Provide the [X, Y] coordinate of the cell's center where the given text is located.  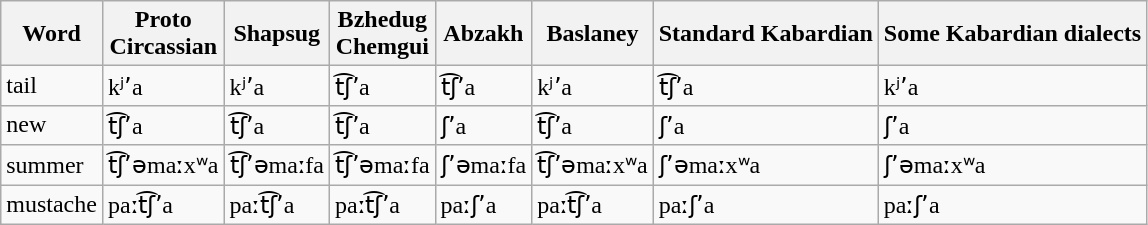
Standard Kabardian [766, 34]
tail [52, 86]
Abzakh [484, 34]
mustache [52, 204]
Baslaney [593, 34]
ʃʼəmaːfa [484, 165]
ProtoCircassian [163, 34]
new [52, 125]
BzhedugChemgui [383, 34]
Some Kabardian dialects [1012, 34]
summer [52, 165]
Word [52, 34]
Shapsug [277, 34]
